Scan for the cell matching the given text and deliver its (X, Y) coordinate at center. 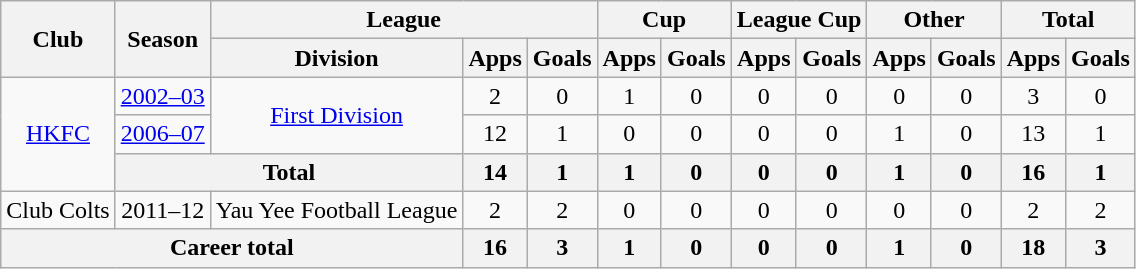
2002–03 (162, 96)
Career total (232, 248)
14 (495, 172)
2006–07 (162, 134)
Other (934, 20)
13 (1033, 134)
Division (336, 58)
First Division (336, 115)
Club Colts (58, 210)
2011–12 (162, 210)
18 (1033, 248)
League (404, 20)
Cup (664, 20)
Yau Yee Football League (336, 210)
12 (495, 134)
League Cup (799, 20)
Club (58, 39)
HKFC (58, 134)
Season (162, 39)
